For the text-containing cell, return its midpoint in [x, y] coordinate format. 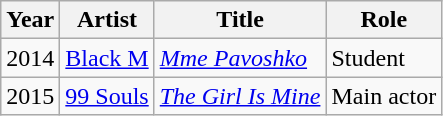
2014 [30, 58]
The Girl Is Mine [240, 96]
99 Souls [107, 96]
Mme Pavoshko [240, 58]
Main actor [384, 96]
2015 [30, 96]
Year [30, 20]
Black M [107, 58]
Student [384, 58]
Title [240, 20]
Artist [107, 20]
Role [384, 20]
